Determine the [X, Y] coordinate at the center of the cell enclosing the given text.  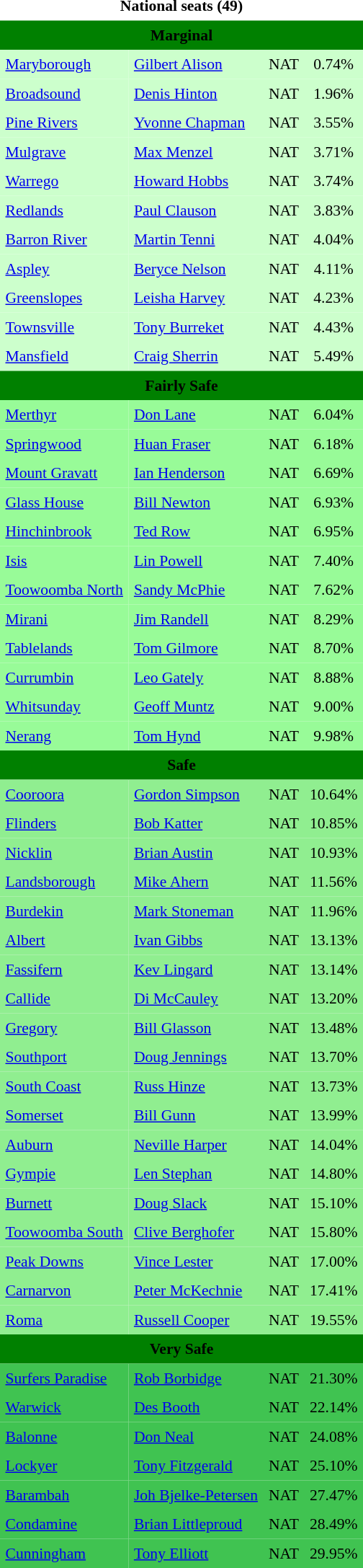
8.88% [333, 677]
6.93% [333, 502]
Balonne [64, 1436]
Barambah [64, 1494]
6.18% [333, 443]
15.80% [333, 1232]
Callide [64, 998]
Mark Stoneman [196, 911]
Huan Fraser [196, 443]
15.10% [333, 1202]
Leisha Harvey [196, 298]
Marginal [181, 35]
4.11% [333, 268]
Don Lane [196, 415]
Rob Borbidge [196, 1378]
Ted Row [196, 531]
Howard Hobbs [196, 181]
Don Neal [196, 1436]
Toowoomba North [64, 590]
Tom Gilmore [196, 648]
21.30% [333, 1378]
Somerset [64, 1115]
Albert [64, 940]
Kev Lingard [196, 969]
Peak Downs [64, 1261]
Tony Burreket [196, 327]
4.04% [333, 239]
25.10% [333, 1466]
Warrego [64, 181]
Bill Newton [196, 502]
7.40% [333, 560]
6.04% [333, 415]
4.43% [333, 327]
Ivan Gibbs [196, 940]
Mulgrave [64, 151]
22.14% [333, 1407]
19.55% [333, 1319]
Craig Sherrin [196, 356]
3.83% [333, 210]
17.00% [333, 1261]
10.85% [333, 823]
10.64% [333, 794]
Flinders [64, 823]
Denis Hinton [196, 93]
Redlands [64, 210]
Currumbin [64, 677]
13.70% [333, 1057]
6.69% [333, 473]
Doug Slack [196, 1202]
Bob Katter [196, 823]
Neville Harper [196, 1144]
Warwick [64, 1407]
Tom Hynd [196, 735]
Len Stephan [196, 1174]
Lin Powell [196, 560]
Mansfield [64, 356]
Doug Jennings [196, 1057]
13.14% [333, 969]
Bill Gunn [196, 1115]
14.04% [333, 1144]
17.41% [333, 1290]
9.00% [333, 707]
Gympie [64, 1174]
Martin Tenni [196, 239]
Brian Littleproud [196, 1524]
Aspley [64, 268]
Lockyer [64, 1466]
Beryce Nelson [196, 268]
Max Menzel [196, 151]
Cunningham [64, 1553]
Fairly Safe [181, 385]
8.70% [333, 648]
11.96% [333, 911]
29.95% [333, 1553]
Yvonne Chapman [196, 123]
Barron River [64, 239]
13.13% [333, 940]
Peter McKechnie [196, 1290]
Vince Lester [196, 1261]
Russ Hinze [196, 1086]
Brian Austin [196, 852]
Russell Cooper [196, 1319]
Burnett [64, 1202]
Townsville [64, 327]
Fassifern [64, 969]
Springwood [64, 443]
Gordon Simpson [196, 794]
28.49% [333, 1524]
Merthyr [64, 415]
14.80% [333, 1174]
Surfers Paradise [64, 1378]
Greenslopes [64, 298]
10.93% [333, 852]
1.96% [333, 93]
27.47% [333, 1494]
Pine Rivers [64, 123]
Whitsunday [64, 707]
3.74% [333, 181]
Geoff Muntz [196, 707]
Gregory [64, 1027]
Carnarvon [64, 1290]
11.56% [333, 882]
South Coast [64, 1086]
Toowoomba South [64, 1232]
Mike Ahern [196, 882]
Des Booth [196, 1407]
Roma [64, 1319]
Tony Elliott [196, 1553]
Isis [64, 560]
7.62% [333, 590]
8.29% [333, 619]
Leo Gately [196, 677]
Bill Glasson [196, 1027]
Landsborough [64, 882]
3.55% [333, 123]
Ian Henderson [196, 473]
3.71% [333, 151]
4.23% [333, 298]
Glass House [64, 502]
Mirani [64, 619]
13.48% [333, 1027]
Broadsound [64, 93]
Di McCauley [196, 998]
Cooroora [64, 794]
Jim Randell [196, 619]
Nicklin [64, 852]
Clive Berghofer [196, 1232]
Safe [181, 765]
13.73% [333, 1086]
Burdekin [64, 911]
13.99% [333, 1115]
Gilbert Alison [196, 64]
Mount Gravatt [64, 473]
Very Safe [181, 1349]
Auburn [64, 1144]
5.49% [333, 356]
Maryborough [64, 64]
13.20% [333, 998]
Nerang [64, 735]
Tablelands [64, 648]
Sandy McPhie [196, 590]
6.95% [333, 531]
Southport [64, 1057]
Condamine [64, 1524]
Hinchinbrook [64, 531]
Paul Clauson [196, 210]
9.98% [333, 735]
Joh Bjelke-Petersen [196, 1494]
24.08% [333, 1436]
0.74% [333, 64]
Tony Fitzgerald [196, 1466]
